Find where the given text appears and provide that cell's center as [x, y] coordinate. 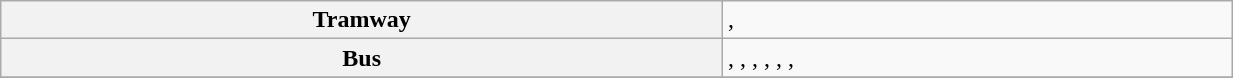
, [978, 20]
Bus [362, 58]
Tramway [362, 20]
, , , , , , [978, 58]
